From the cell containing the given text, extract its center point as (X, Y) coordinate. 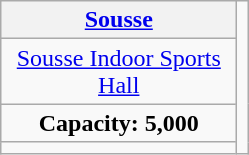
Sousse Indoor Sports Hall (119, 72)
Capacity: 5,000 (119, 123)
Sousse (119, 20)
